Provide the [x, y] coordinate of the cell's center where the given text is located.  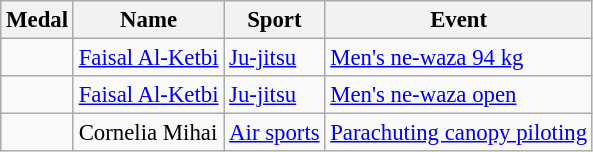
Cornelia Mihai [148, 133]
Men's ne-waza 94 kg [458, 58]
Event [458, 20]
Name [148, 20]
Men's ne-waza open [458, 95]
Parachuting canopy piloting [458, 133]
Medal [38, 20]
Sport [274, 20]
Air sports [274, 133]
